Detect which cell encompasses the target text, then output its [x, y] center coordinate. 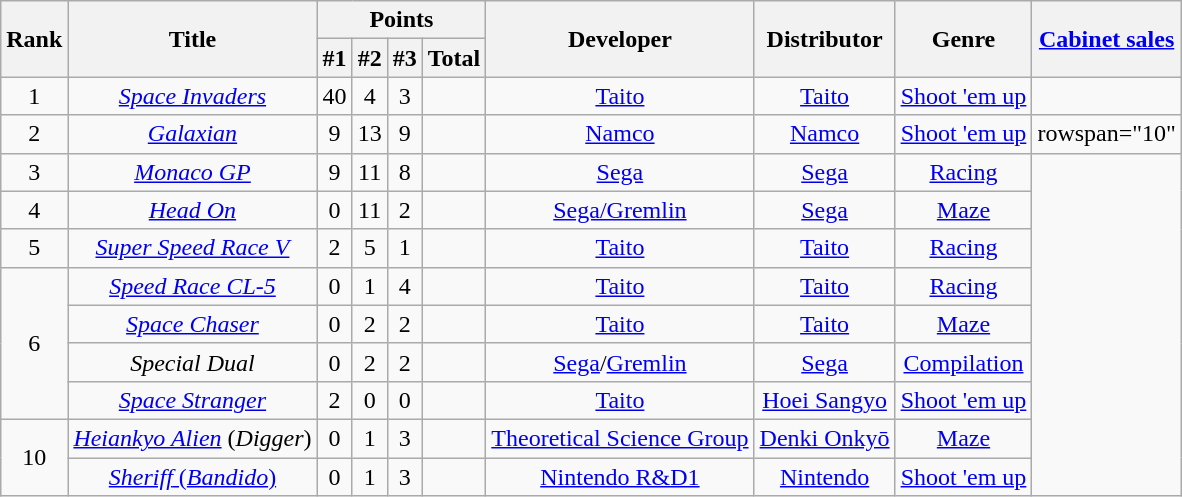
Denki Onkyō [824, 438]
Galaxian [192, 134]
#2 [370, 58]
#3 [404, 58]
10 [34, 457]
Monaco GP [192, 172]
Special Dual [192, 362]
Cabinet sales [1107, 39]
13 [370, 134]
Total [454, 58]
Space Invaders [192, 96]
Sheriff (Bandido) [192, 477]
8 [404, 172]
Genre [964, 39]
Nintendo [824, 477]
Compilation [964, 362]
Nintendo R&D1 [620, 477]
40 [334, 96]
rowspan="10" [1107, 134]
Super Speed Race V [192, 248]
Head On [192, 210]
Theoretical Science Group [620, 438]
Space Stranger [192, 400]
Developer [620, 39]
6 [34, 343]
#1 [334, 58]
Title [192, 39]
Hoei Sangyo [824, 400]
Rank [34, 39]
Distributor [824, 39]
Points [402, 20]
Space Chaser [192, 324]
Speed Race CL-5 [192, 286]
Heiankyo Alien (Digger) [192, 438]
